Identify which cell holds the provided text, then report its [x, y] central coordinate. 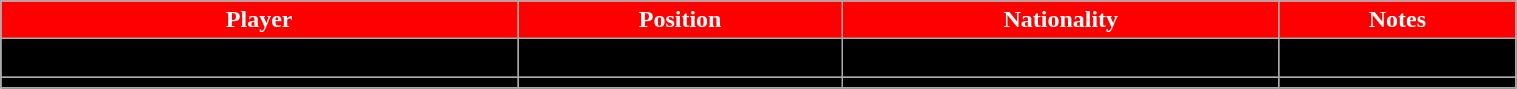
Forward [680, 58]
Nationality [1061, 20]
Diana Bennett [260, 58]
Player [260, 20]
Position [680, 20]
Notes [1398, 20]
